Extract the (X, Y) coordinate from the center of the cell holding the provided text.  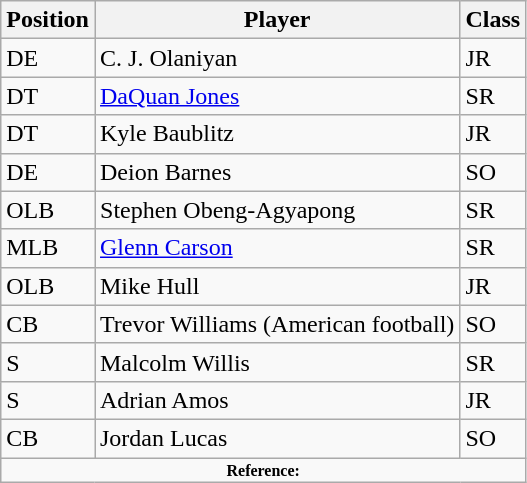
Position (48, 20)
DaQuan Jones (276, 96)
Malcolm Willis (276, 362)
Class (493, 20)
C. J. Olaniyan (276, 58)
Adrian Amos (276, 400)
Reference: (264, 470)
Stephen Obeng-Agyapong (276, 210)
MLB (48, 248)
Deion Barnes (276, 172)
Mike Hull (276, 286)
Trevor Williams (American football) (276, 324)
Kyle Baublitz (276, 134)
Player (276, 20)
Glenn Carson (276, 248)
Jordan Lucas (276, 438)
